From the cell containing the given text, extract its center point as [X, Y] coordinate. 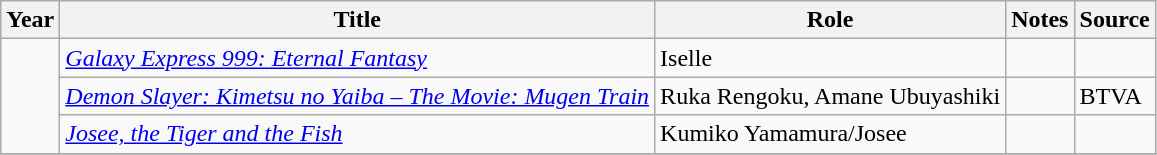
Source [1114, 20]
Josee, the Tiger and the Fish [358, 134]
Role [830, 20]
Year [30, 20]
Demon Slayer: Kimetsu no Yaiba – The Movie: Mugen Train [358, 96]
Kumiko Yamamura/Josee [830, 134]
Galaxy Express 999: Eternal Fantasy [358, 58]
Iselle [830, 58]
BTVA [1114, 96]
Notes [1040, 20]
Ruka Rengoku, Amane Ubuyashiki [830, 96]
Title [358, 20]
